For the text-containing cell, return its midpoint in [x, y] coordinate format. 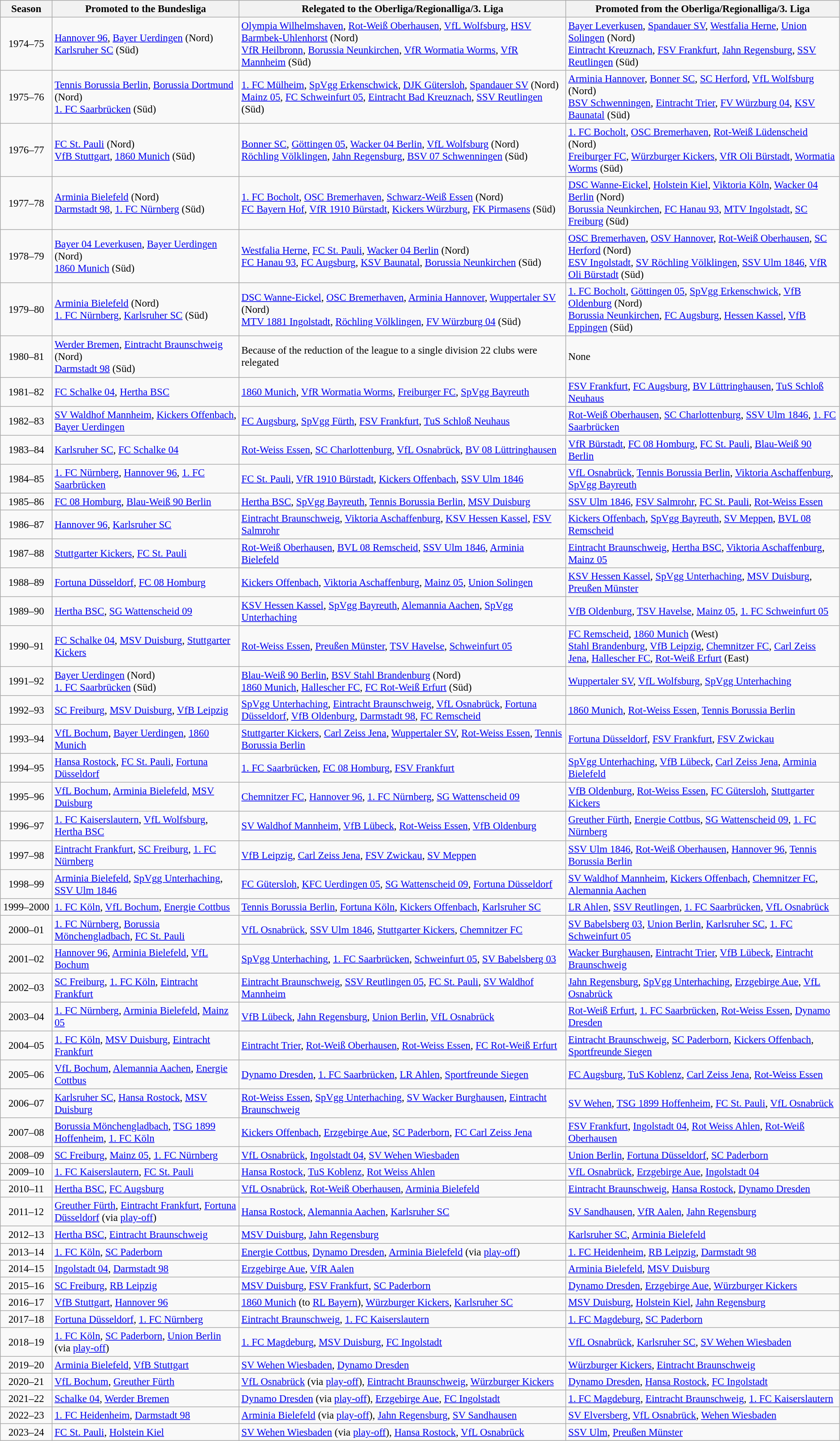
Hertha BSC, SG Wattenscheid 09 [145, 611]
1993–94 [26, 740]
SV Wehen Wiesbaden (via play-off), Hansa Rostock, VfL Osnabrück [403, 1432]
FC Schalke 04, Hertha BSC [145, 392]
Eintracht Braunschweig, Hansa Rostock, Dynamo Dresden [702, 1189]
Borussia Mönchengladbach, TSG 1899 Hoffenheim, 1. FC Köln [145, 1132]
Rot-Weiß Oberhausen, BVL 08 Remscheid, SSV Ulm 1846, Arminia Bielefeld [403, 553]
SV Wehen, TSG 1899 Hoffenheim, FC St. Pauli, VfL Osnabrück [702, 1103]
Rot-Weiss Essen, SC Charlottenburg, VfL Osnabrück, BV 08 Lüttringhausen [403, 450]
1975–76 [26, 97]
MSV Duisburg, FSV Frankfurt, SC Paderborn [403, 1285]
Tennis Borussia Berlin, Borussia Dortmund (Nord)1. FC Saarbrücken (Süd) [145, 97]
MSV Duisburg, Holstein Kiel, Jahn Regensburg [702, 1302]
Promoted from the Oberliga/Regionalliga/3. Liga [702, 9]
2011–12 [26, 1212]
SV Sandhausen, VfR Aalen, Jahn Regensburg [702, 1212]
VfB Oldenburg, Rot-Weiss Essen, FC Gütersloh, Stuttgarter Kickers [702, 797]
SV Babelsberg 03, Union Berlin, Karlsruher SC, 1. FC Schweinfurt 05 [702, 930]
1. FC Bocholt, OSC Bremerhaven, Schwarz-Weiß Essen (Nord)FC Bayern Hof, VfR 1910 Bürstadt, Kickers Würzburg, FK Pirmasens (Süd) [403, 203]
2021–22 [26, 1398]
1. FC Bocholt, OSC Bremerhaven, Rot-Weiß Lüdenscheid (Nord) Freiburger FC, Würzburger Kickers, VfR Oli Bürstadt, Wormatia Worms (Süd) [702, 151]
Hansa Rostock, TuS Koblenz, Rot Weiss Ahlen [403, 1172]
Season [26, 9]
FSV Frankfurt, FC Augsburg, BV Lüttringhausen, TuS Schloß Neuhaus [702, 392]
1974–75 [26, 44]
Arminia Bielefeld (Nord)Darmstadt 98, 1. FC Nürnberg (Süd) [145, 203]
SV Waldhof Mannheim, Kickers Offenbach, Bayer Uerdingen [145, 420]
1986–87 [26, 524]
1976–77 [26, 151]
Chemnitzer FC, Hannover 96, 1. FC Nürnberg, SG Wattenscheid 09 [403, 797]
Wacker Burghausen, Eintracht Trier, VfB Lübeck, Eintracht Braunschweig [702, 959]
SSV Ulm 1846, Rot-Weiß Oberhausen, Hannover 96, Tennis Borussia Berlin [702, 855]
1983–84 [26, 450]
Arminia Bielefeld, VfB Stuttgart [145, 1365]
2018–19 [26, 1342]
Bayer Uerdingen (Nord)1. FC Saarbrücken (Süd) [145, 681]
1. FC Bocholt, Göttingen 05, SpVgg Erkenschwick, VfB Oldenburg (Nord) Borussia Neunkirchen, FC Augsburg, Hessen Kassel, VfB Eppingen (Süd) [702, 310]
Eintracht Braunschweig, Viktoria Aschaffenburg, KSV Hessen Kassel, FSV Salmrohr [403, 524]
1994–95 [26, 768]
Energie Cottbus, Dynamo Dresden, Arminia Bielefeld (via play-off) [403, 1252]
1980–81 [26, 357]
1. FC Nürnberg, Hannover 96, 1. FC Saarbrücken [145, 479]
1988–89 [26, 583]
VfL Osnabrück, SSV Ulm 1846, Stuttgarter Kickers, Chemnitzer FC [403, 930]
VfL Bochum, Arminia Bielefeld, MSV Duisburg [145, 797]
2016–17 [26, 1302]
SV Elversberg, VfL Osnabrück, Wehen Wiesbaden [702, 1415]
Rot-Weiß Erfurt, 1. FC Saarbrücken, Rot-Weiss Essen, Dynamo Dresden [702, 1017]
2013–14 [26, 1252]
FC Gütersloh, KFC Uerdingen 05, SG Wattenscheid 09, Fortuna Düsseldorf [403, 884]
1. FC Köln, MSV Duisburg, Eintracht Frankfurt [145, 1045]
1. FC Magdeburg, Eintracht Braunschweig, 1. FC Kaiserslautern [702, 1398]
Hannover 96, Bayer Uerdingen (Nord)Karlsruher SC (Süd) [145, 44]
Karlsruher SC, Hansa Rostock, MSV Duisburg [145, 1103]
2017–18 [26, 1319]
KSV Hessen Kassel, SpVgg Unterhaching, MSV Duisburg, Preußen Münster [702, 583]
Bonner SC, Göttingen 05, Wacker 04 Berlin, VfL Wolfsburg (Nord)Röchling Völklingen, Jahn Regensburg, BSV 07 Schwenningen (Süd) [403, 151]
1978–79 [26, 256]
Eintracht Braunschweig, Hertha BSC, Viktoria Aschaffenburg, Mainz 05 [702, 553]
1. FC Magdeburg, MSV Duisburg, FC Ingolstadt [403, 1342]
Hertha BSC, Eintracht Braunschweig [145, 1235]
2001–02 [26, 959]
VfL Osnabrück, Rot-Weiß Oberhausen, Arminia Bielefeld [403, 1189]
Eintracht Trier, Rot-Weiß Oberhausen, Rot-Weiss Essen, FC Rot-Weiß Erfurt [403, 1045]
Wuppertaler SV, VfL Wolfsburg, SpVgg Unterhaching [702, 681]
Greuther Fürth, Eintracht Frankfurt, Fortuna Düsseldorf (via play-off) [145, 1212]
Blau-Weiß 90 Berlin, BSV Stahl Brandenburg (Nord)1860 Munich, Hallescher FC, FC Rot-Weiß Erfurt (Süd) [403, 681]
2008–09 [26, 1155]
Tennis Borussia Berlin, Fortuna Köln, Kickers Offenbach, Karlsruher SC [403, 907]
2005–06 [26, 1075]
2023–24 [26, 1432]
FC 08 Homburg, Blau-Weiß 90 Berlin [145, 502]
1996–97 [26, 827]
Ingolstadt 04, Darmstadt 98 [145, 1268]
1992–93 [26, 710]
1982–83 [26, 420]
2007–08 [26, 1132]
Kickers Offenbach, Erzgebirge Aue, SC Paderborn, FC Carl Zeiss Jena [403, 1132]
Karlsruher SC, FC Schalke 04 [145, 450]
Arminia Bielefeld, MSV Duisburg [702, 1268]
2014–15 [26, 1268]
VfB Leipzig, Carl Zeiss Jena, FSV Zwickau, SV Meppen [403, 855]
Eintracht Braunschweig, SC Paderborn, Kickers Offenbach, Sportfreunde Siegen [702, 1045]
1. FC Saarbrücken, FC 08 Homburg, FSV Frankfurt [403, 768]
VfL Osnabrück, Tennis Borussia Berlin, Viktoria Aschaffenburg, SpVgg Bayreuth [702, 479]
MSV Duisburg, Jahn Regensburg [403, 1235]
Hertha BSC, FC Augsburg [145, 1189]
2019–20 [26, 1365]
Karlsruher SC, Arminia Bielefeld [702, 1235]
Arminia Bielefeld, SpVgg Unterhaching, SSV Ulm 1846 [145, 884]
2020–21 [26, 1382]
FC Schalke 04, MSV Duisburg, Stuttgarter Kickers [145, 646]
VfB Stuttgart, Hannover 96 [145, 1302]
KSV Hessen Kassel, SpVgg Bayreuth, Alemannia Aachen, SpVgg Unterhaching [403, 611]
1991–92 [26, 681]
1. FC Köln, SC Paderborn, Union Berlin (via play-off) [145, 1342]
1. FC Nürnberg, Borussia Mönchengladbach, FC St. Pauli [145, 930]
1977–78 [26, 203]
1997–98 [26, 855]
Because of the reduction of the league to a single division 22 clubs were relegated [403, 357]
2004–05 [26, 1045]
Erzgebirge Aue, VfR Aalen [403, 1268]
SSV Ulm, Preußen Münster [702, 1432]
FC Augsburg, SpVgg Fürth, FSV Frankfurt, TuS Schloß Neuhaus [403, 420]
VfR Bürstadt, FC 08 Homburg, FC St. Pauli, Blau-Weiß 90 Berlin [702, 450]
Dynamo Dresden, Hansa Rostock, FC Ingolstadt [702, 1382]
2000–01 [26, 930]
FC St. Pauli, VfR 1910 Bürstadt, Kickers Offenbach, SSV Ulm 1846 [403, 479]
Fortuna Düsseldorf, FC 08 Homburg [145, 583]
1. FC Kaiserslautern, VfL Wolfsburg, Hertha BSC [145, 827]
VfB Oldenburg, TSV Havelse, Mainz 05, 1. FC Schweinfurt 05 [702, 611]
None [702, 357]
Hannover 96, Arminia Bielefeld, VfL Bochum [145, 959]
2015–16 [26, 1285]
1. FC Kaiserslautern, FC St. Pauli [145, 1172]
OSC Bremerhaven, OSV Hannover, Rot-Weiß Oberhausen, SC Herford (Nord) ESV Ingolstadt, SV Röchling Völklingen, SSV Ulm 1846, VfR Oli Bürstadt (Süd) [702, 256]
Arminia Bielefeld (Nord)1. FC Nürnberg, Karlsruher SC (Süd) [145, 310]
SC Freiburg, Mainz 05, 1. FC Nürnberg [145, 1155]
SV Wehen Wiesbaden, Dynamo Dresden [403, 1365]
1995–96 [26, 797]
2002–03 [26, 988]
Rot-Weiß Oberhausen, SC Charlottenburg, SSV Ulm 1846, 1. FC Saarbrücken [702, 420]
Stuttgarter Kickers, Carl Zeiss Jena, Wuppertaler SV, Rot-Weiss Essen, Tennis Borussia Berlin [403, 740]
SSV Ulm 1846, FSV Salmrohr, FC St. Pauli, Rot-Weiss Essen [702, 502]
Dynamo Dresden, Erzgebirge Aue, Würzburger Kickers [702, 1285]
2006–07 [26, 1103]
SC Freiburg, RB Leipzig [145, 1285]
1999–2000 [26, 907]
FC St. Pauli (Nord)VfB Stuttgart, 1860 Munich (Süd) [145, 151]
Rot-Weiss Essen, SpVgg Unterhaching, SV Wacker Burghausen, Eintracht Braunschweig [403, 1103]
2010–11 [26, 1189]
1990–91 [26, 646]
Dynamo Dresden, 1. FC Saarbrücken, LR Ahlen, Sportfreunde Siegen [403, 1075]
Bayer 04 Leverkusen, Bayer Uerdingen (Nord)1860 Munich (Süd) [145, 256]
Stuttgarter Kickers, FC St. Pauli [145, 553]
DSC Wanne-Eickel, Holstein Kiel, Viktoria Köln, Wacker 04 Berlin (Nord) Borussia Neunkirchen, FC Hanau 93, MTV Ingolstadt, SC Freiburg (Süd) [702, 203]
Promoted to the Bundesliga [145, 9]
VfL Bochum, Bayer Uerdingen, 1860 Munich [145, 740]
1860 Munich, Rot-Weiss Essen, Tennis Borussia Berlin [702, 710]
Dynamo Dresden (via play-off), Erzgebirge Aue, FC Ingolstadt [403, 1398]
2003–04 [26, 1017]
Relegated to the Oberliga/Regionalliga/3. Liga [403, 9]
Fortuna Düsseldorf, 1. FC Nürnberg [145, 1319]
1981–82 [26, 392]
Westfalia Herne, FC St. Pauli, Wacker 04 Berlin (Nord)FC Hanau 93, FC Augsburg, KSV Baunatal, Borussia Neunkirchen (Süd) [403, 256]
SV Waldhof Mannheim, VfB Lübeck, Rot-Weiss Essen, VfB Oldenburg [403, 827]
Eintracht Braunschweig, SSV Reutlingen 05, FC St. Pauli, SV Waldhof Mannheim [403, 988]
VfL Osnabrück (via play-off), Eintracht Braunschweig, Würzburger Kickers [403, 1382]
VfL Bochum, Greuther Fürth [145, 1382]
FC Remscheid, 1860 Munich (West) Stahl Brandenburg, VfB Leipzig, Chemnitzer FC, Carl Zeiss Jena, Hallescher FC, Rot-Weiß Erfurt (East) [702, 646]
1. FC Nürnberg, Arminia Bielefeld, Mainz 05 [145, 1017]
Hansa Rostock, FC St. Pauli, Fortuna Düsseldorf [145, 768]
Rot-Weiss Essen, Preußen Münster, TSV Havelse, Schweinfurt 05 [403, 646]
1. FC Köln, VfL Bochum, Energie Cottbus [145, 907]
SC Freiburg, 1. FC Köln, Eintracht Frankfurt [145, 988]
1985–86 [26, 502]
Jahn Regensburg, SpVgg Unterhaching, Erzgebirge Aue, VfL Osnabrück [702, 988]
Eintracht Frankfurt, SC Freiburg, 1. FC Nürnberg [145, 855]
1. FC Heidenheim, RB Leipzig, Darmstadt 98 [702, 1252]
FC St. Pauli, Holstein Kiel [145, 1432]
Union Berlin, Fortuna Düsseldorf, SC Paderborn [702, 1155]
VfL Bochum, Alemannia Aachen, Energie Cottbus [145, 1075]
FSV Frankfurt, Ingolstadt 04, Rot Weiss Ahlen, Rot-Weiß Oberhausen [702, 1132]
Eintracht Braunschweig, 1. FC Kaiserslautern [403, 1319]
1998–99 [26, 884]
2009–10 [26, 1172]
SC Freiburg, MSV Duisburg, VfB Leipzig [145, 710]
Fortuna Düsseldorf, FSV Frankfurt, FSV Zwickau [702, 740]
1860 Munich, VfR Wormatia Worms, Freiburger FC, SpVgg Bayreuth [403, 392]
LR Ahlen, SSV Reutlingen, 1. FC Saarbrücken, VfL Osnabrück [702, 907]
Würzburger Kickers, Eintracht Braunschweig [702, 1365]
Bayer Leverkusen, Spandauer SV, Westfalia Herne, Union Solingen (Nord) Eintracht Kreuznach, FSV Frankfurt, Jahn Regensburg, SSV Reutlingen (Süd) [702, 44]
FC Augsburg, TuS Koblenz, Carl Zeiss Jena, Rot-Weiss Essen [702, 1075]
1. FC Mülheim, SpVgg Erkenschwick, DJK Gütersloh, Spandauer SV (Nord)Mainz 05, FC Schweinfurt 05, Eintracht Bad Kreuznach, SSV Reutlingen (Süd) [403, 97]
1. FC Magdeburg, SC Paderborn [702, 1319]
Schalke 04, Werder Bremen [145, 1398]
SV Waldhof Mannheim, Kickers Offenbach, Chemnitzer FC, Alemannia Aachen [702, 884]
Arminia Bielefeld (via play-off), Jahn Regensburg, SV Sandhausen [403, 1415]
1984–85 [26, 479]
VfL Osnabrück, Erzgebirge Aue, Ingolstadt 04 [702, 1172]
1860 Munich (to RL Bayern), Würzburger Kickers, Karlsruher SC [403, 1302]
1. FC Heidenheim, Darmstadt 98 [145, 1415]
Greuther Fürth, Energie Cottbus, SG Wattenscheid 09, 1. FC Nürnberg [702, 827]
Hannover 96, Karlsruher SC [145, 524]
VfB Lübeck, Jahn Regensburg, Union Berlin, VfL Osnabrück [403, 1017]
VfL Osnabrück, Ingolstadt 04, SV Wehen Wiesbaden [403, 1155]
Arminia Hannover, Bonner SC, SC Herford, VfL Wolfsburg (Nord) BSV Schwenningen, Eintracht Trier, FV Würzburg 04, KSV Baunatal (Süd) [702, 97]
1979–80 [26, 310]
2012–13 [26, 1235]
SpVgg Unterhaching, VfB Lübeck, Carl Zeiss Jena, Arminia Bielefeld [702, 768]
Kickers Offenbach, Viktoria Aschaffenburg, Mainz 05, Union Solingen [403, 583]
SpVgg Unterhaching, Eintracht Braunschweig, VfL Osnabrück, Fortuna Düsseldorf, VfB Oldenburg, Darmstadt 98, FC Remscheid [403, 710]
Werder Bremen, Eintracht Braunschweig (Nord)Darmstadt 98 (Süd) [145, 357]
1989–90 [26, 611]
VfL Osnabrück, Karlsruher SC, SV Wehen Wiesbaden [702, 1342]
Hertha BSC, SpVgg Bayreuth, Tennis Borussia Berlin, MSV Duisburg [403, 502]
Kickers Offenbach, SpVgg Bayreuth, SV Meppen, BVL 08 Remscheid [702, 524]
SpVgg Unterhaching, 1. FC Saarbrücken, Schweinfurt 05, SV Babelsberg 03 [403, 959]
2022–23 [26, 1415]
Hansa Rostock, Alemannia Aachen, Karlsruher SC [403, 1212]
DSC Wanne-Eickel, OSC Bremerhaven, Arminia Hannover, Wuppertaler SV (Nord)MTV 1881 Ingolstadt, Röchling Völklingen, FV Würzburg 04 (Süd) [403, 310]
1. FC Köln, SC Paderborn [145, 1252]
1987–88 [26, 553]
